Capture the cell that displays the provided text and extract its (x, y) central coordinate. 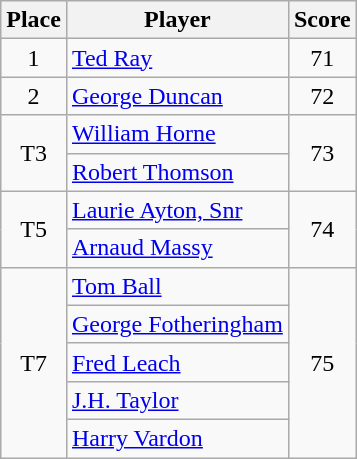
75 (322, 362)
Fred Leach (177, 362)
Harry Vardon (177, 438)
Ted Ray (177, 58)
J.H. Taylor (177, 400)
Place (34, 20)
71 (322, 58)
Score (322, 20)
George Fotheringham (177, 324)
Laurie Ayton, Snr (177, 210)
T7 (34, 362)
T5 (34, 229)
George Duncan (177, 96)
Tom Ball (177, 286)
Robert Thomson (177, 172)
1 (34, 58)
73 (322, 153)
74 (322, 229)
Player (177, 20)
T3 (34, 153)
2 (34, 96)
72 (322, 96)
Arnaud Massy (177, 248)
William Horne (177, 134)
